Detect which cell encompasses the target text, then output its (x, y) center coordinate. 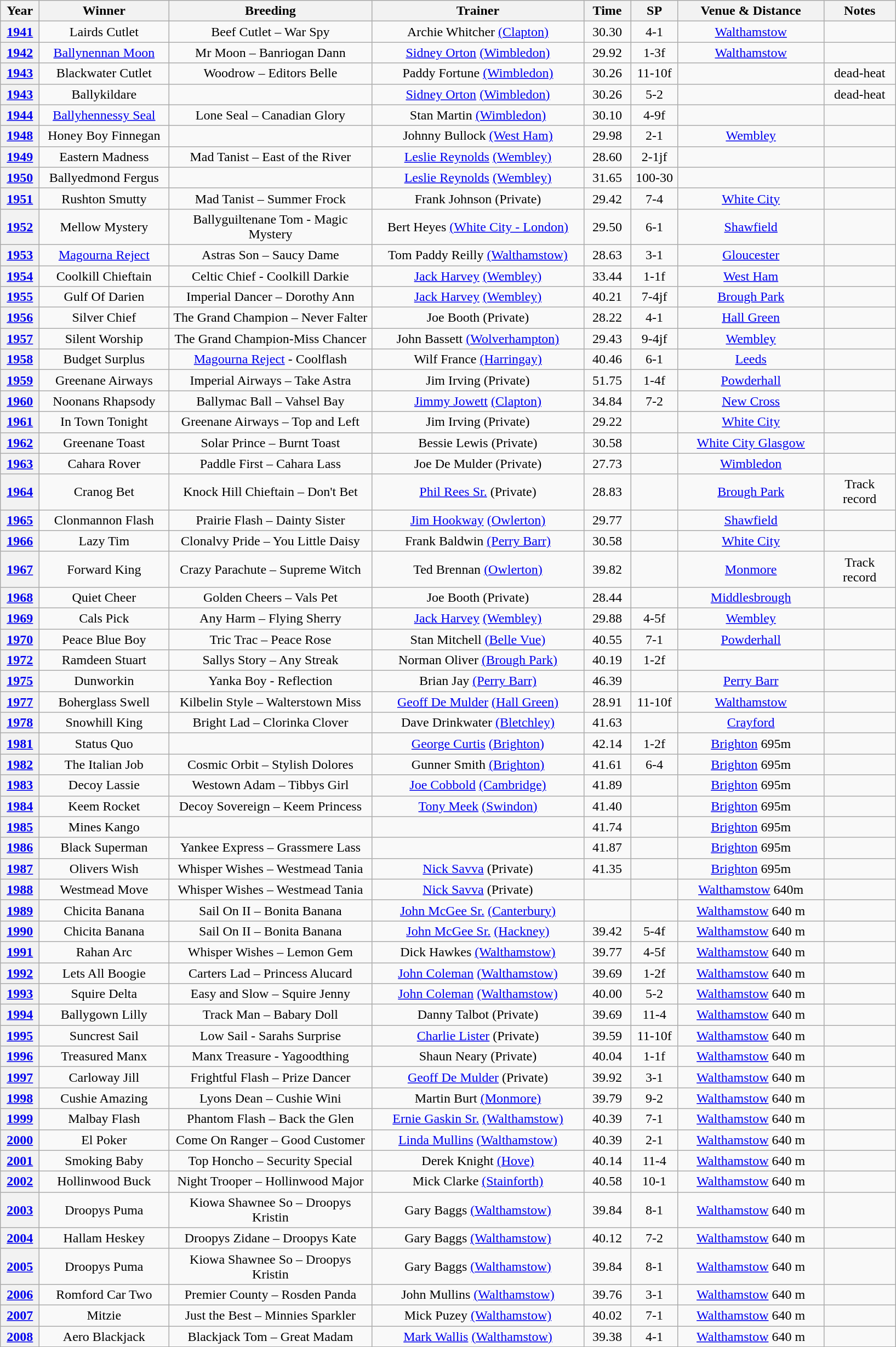
41.74 (607, 827)
Rahan Arc (104, 952)
Archie Whitcher (Clapton) (478, 32)
Ballyhennessy Seal (104, 115)
39.82 (607, 569)
Tom Paddy Reilly (Walthamstow) (478, 255)
Johnny Bullock (West Ham) (478, 136)
Knock Hill Chieftain – Don't Bet (271, 492)
Crayford (751, 723)
In Town Tonight (104, 422)
39.77 (607, 952)
Boherglass Swell (104, 702)
Clonalvy Pride – You Little Daisy (271, 541)
Dave Drinkwater (Bletchley) (478, 723)
Squire Delta (104, 994)
John Bassett (Wolverhampton) (478, 339)
42.14 (607, 744)
Sallys Story – Any Streak (271, 660)
Silver Chief (104, 318)
Prairie Flash – Dainty Sister (271, 520)
30.30 (607, 32)
West Ham (751, 276)
39.76 (607, 1294)
1961 (20, 422)
Charlie Lister (Private) (478, 1036)
John Mullins (Walthamstow) (478, 1294)
1994 (20, 1015)
Snowhill King (104, 723)
Lairds Cutlet (104, 32)
Bert Heyes (White City - London) (478, 227)
10-1 (654, 1182)
The Italian Job (104, 764)
1989 (20, 910)
29.43 (607, 339)
Stan Mitchell (Belle Vue) (478, 640)
Geoff De Mulder (Private) (478, 1077)
Magourna Reject - Coolflash (271, 359)
100-30 (654, 178)
28.91 (607, 702)
1966 (20, 541)
9-2 (654, 1098)
Greenane Airways (104, 380)
1992 (20, 973)
Paddle First – Cahara Lass (271, 464)
Cranog Bet (104, 492)
7-4jf (654, 297)
George Curtis (Brighton) (478, 744)
Treasured Manx (104, 1057)
Lets All Boogie (104, 973)
White City Glasgow (751, 443)
Tony Meek (Swindon) (478, 806)
1995 (20, 1036)
33.44 (607, 276)
1962 (20, 443)
Mick Clarke (Stainforth) (478, 1182)
Westown Adam – Tibbys Girl (271, 785)
Gloucester (751, 255)
Wilf France (Harringay) (478, 359)
Paddy Fortune (Wimbledon) (478, 73)
39.38 (607, 1337)
Woodrow – Editors Belle (271, 73)
28.44 (607, 597)
Cushie Amazing (104, 1098)
1-4f (654, 380)
Breeding (271, 11)
Mark Wallis (Walthamstow) (478, 1337)
Suncrest Sail (104, 1036)
1987 (20, 869)
Status Quo (104, 744)
30.10 (607, 115)
Norman Oliver (Brough Park) (478, 660)
2005 (20, 1266)
Mitzie (104, 1315)
John McGee Sr. (Canterbury) (478, 910)
Easy and Slow – Squire Jenny (271, 994)
Hall Green (751, 318)
1975 (20, 681)
41.40 (607, 806)
40.02 (607, 1315)
39.42 (607, 931)
Leeds (751, 359)
1957 (20, 339)
Phil Rees Sr. (Private) (478, 492)
Yankee Express – Grassmere Lass (271, 848)
1967 (20, 569)
1944 (20, 115)
Mellow Mystery (104, 227)
Imperial Dancer – Dorothy Ann (271, 297)
41.87 (607, 848)
Brian Jay (Perry Barr) (478, 681)
2-1jf (654, 157)
Rushton Smutty (104, 198)
40.04 (607, 1057)
Smoking Baby (104, 1161)
1996 (20, 1057)
Geoff De Mulder (Hall Green) (478, 702)
Westmead Move (104, 889)
Blackwater Cutlet (104, 73)
1953 (20, 255)
Jim Hookway (Owlerton) (478, 520)
Frank Baldwin (Perry Barr) (478, 541)
1991 (20, 952)
7-4 (654, 198)
5-4f (654, 931)
Martin Burt (Monmore) (478, 1098)
40.46 (607, 359)
Crazy Parachute – Supreme Witch (271, 569)
1959 (20, 380)
Manx Treasure - Yagoodthing (271, 1057)
40.55 (607, 640)
41.89 (607, 785)
Winner (104, 11)
2002 (20, 1182)
Astras Son – Saucy Dame (271, 255)
Frank Johnson (Private) (478, 198)
1986 (20, 848)
29.77 (607, 520)
Cosmic Orbit – Stylish Dolores (271, 764)
Blackjack Tom – Great Madam (271, 1337)
Top Honcho – Security Special (271, 1161)
Decoy Sovereign – Keem Princess (271, 806)
39.59 (607, 1036)
Aero Blackjack (104, 1337)
28.63 (607, 255)
6-4 (654, 764)
Imperial Airways – Take Astra (271, 380)
Venue & Distance (751, 11)
1964 (20, 492)
Year (20, 11)
1997 (20, 1077)
Honey Boy Finnegan (104, 136)
Olivers Wish (104, 869)
28.83 (607, 492)
Silent Worship (104, 339)
1977 (20, 702)
29.88 (607, 618)
1956 (20, 318)
Quiet Cheer (104, 597)
1968 (20, 597)
2008 (20, 1337)
Mr Moon – Banriogan Dann (271, 53)
1958 (20, 359)
1969 (20, 618)
39.92 (607, 1077)
Forward King (104, 569)
Cahara Rover (104, 464)
Yanka Boy - Reflection (271, 681)
Mines Kango (104, 827)
1998 (20, 1098)
40.58 (607, 1182)
Ballygown Lilly (104, 1015)
1954 (20, 276)
2006 (20, 1294)
Ballymac Ball – Vahsel Bay (271, 401)
Keem Rocket (104, 806)
Joe Cobbold (Cambridge) (478, 785)
Greenane Toast (104, 443)
2003 (20, 1210)
Malbay Flash (104, 1119)
Decoy Lassie (104, 785)
Come On Ranger – Good Customer (271, 1140)
Cals Pick (104, 618)
1982 (20, 764)
Danny Talbot (Private) (478, 1015)
The Grand Champion – Never Falter (271, 318)
1949 (20, 157)
1981 (20, 744)
28.60 (607, 157)
Premier County – Rosden Panda (271, 1294)
1984 (20, 806)
Golden Cheers – Vals Pet (271, 597)
1972 (20, 660)
Wimbledon (751, 464)
1999 (20, 1119)
1990 (20, 931)
41.61 (607, 764)
Just the Best – Minnies Sparkler (271, 1315)
40.00 (607, 994)
The Grand Champion-Miss Chancer (271, 339)
SP (654, 11)
Gunner Smith (Brighton) (478, 764)
New Cross (751, 401)
John McGee Sr. (Hackney) (478, 931)
Solar Prince – Burnt Toast (271, 443)
Noonans Rhapsody (104, 401)
1988 (20, 889)
Whisper Wishes – Lemon Gem (271, 952)
Coolkill Chieftain (104, 276)
1950 (20, 178)
Hallam Heskey (104, 1238)
Stan Martin (Wimbledon) (478, 115)
Ballyguiltenane Tom - Magic Mystery (271, 227)
Shaun Neary (Private) (478, 1057)
29.98 (607, 136)
Carloway Jill (104, 1077)
Bessie Lewis (Private) (478, 443)
Frightful Flash – Prize Dancer (271, 1077)
Peace Blue Boy (104, 640)
2007 (20, 1315)
Romford Car Two (104, 1294)
Derek Knight (Hove) (478, 1161)
Phantom Flash – Back the Glen (271, 1119)
Walthamstow 640m (751, 889)
39.79 (607, 1098)
Monmore (751, 569)
Jimmy Jowett (Clapton) (478, 401)
1993 (20, 994)
Middlesbrough (751, 597)
Joe De Mulder (Private) (478, 464)
Lyons Dean – Cushie Wini (271, 1098)
40.21 (607, 297)
Ballynennan Moon (104, 53)
40.14 (607, 1161)
Low Sail - Sarahs Surprise (271, 1036)
Mad Tanist – East of the River (271, 157)
Ballyedmond Fergus (104, 178)
1955 (20, 297)
Dick Hawkes (Walthamstow) (478, 952)
Ramdeen Stuart (104, 660)
Ernie Gaskin Sr. (Walthamstow) (478, 1119)
1941 (20, 32)
1965 (20, 520)
1963 (20, 464)
1-3f (654, 53)
29.50 (607, 227)
Dunworkin (104, 681)
2004 (20, 1238)
2001 (20, 1161)
51.75 (607, 380)
Lazy Tim (104, 541)
Ballykildare (104, 94)
1952 (20, 227)
Magourna Reject (104, 255)
Clonmannon Flash (104, 520)
Celtic Chief - Coolkill Darkie (271, 276)
Perry Barr (751, 681)
Ted Brennan (Owlerton) (478, 569)
Greenane Airways – Top and Left (271, 422)
2000 (20, 1140)
Droopys Zidane – Droopys Kate (271, 1238)
Kilbelin Style – Walterstown Miss (271, 702)
Black Superman (104, 848)
Carters Lad – Princess Alucard (271, 973)
9-4jf (654, 339)
27.73 (607, 464)
1951 (20, 198)
31.65 (607, 178)
40.19 (607, 660)
Gulf Of Darien (104, 297)
1985 (20, 827)
Any Harm – Flying Sherry (271, 618)
Lone Seal – Canadian Glory (271, 115)
Beef Cutlet – War Spy (271, 32)
Track Man – Babary Doll (271, 1015)
1960 (20, 401)
Linda Mullins (Walthamstow) (478, 1140)
Tric Trac – Peace Rose (271, 640)
29.42 (607, 198)
Mick Puzey (Walthamstow) (478, 1315)
40.12 (607, 1238)
1942 (20, 53)
41.35 (607, 869)
Budget Surplus (104, 359)
4-9f (654, 115)
El Poker (104, 1140)
1970 (20, 640)
29.22 (607, 422)
28.22 (607, 318)
34.84 (607, 401)
Night Trooper – Hollinwood Major (271, 1182)
Eastern Madness (104, 157)
Hollinwood Buck (104, 1182)
Notes (859, 11)
1978 (20, 723)
1983 (20, 785)
1948 (20, 136)
Trainer (478, 11)
41.63 (607, 723)
Mad Tanist – Summer Frock (271, 198)
Bright Lad – Clorinka Clover (271, 723)
Time (607, 11)
46.39 (607, 681)
29.92 (607, 53)
